Identify which cell holds the provided text, then report its [x, y] central coordinate. 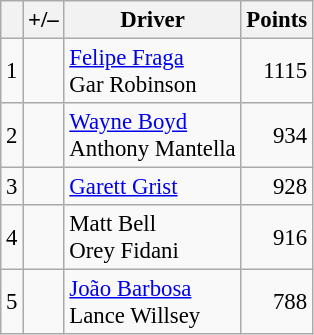
1115 [276, 72]
3 [12, 187]
1 [12, 72]
2 [12, 136]
Garett Grist [152, 187]
4 [12, 238]
934 [276, 136]
928 [276, 187]
Wayne Boyd Anthony Mantella [152, 136]
+/– [44, 20]
Felipe Fraga Gar Robinson [152, 72]
Driver [152, 20]
5 [12, 302]
916 [276, 238]
Matt Bell Orey Fidani [152, 238]
788 [276, 302]
Points [276, 20]
João Barbosa Lance Willsey [152, 302]
